Determine the (x, y) coordinate at the center of the cell enclosing the given text.  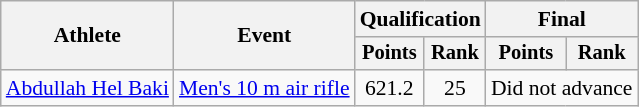
Men's 10 m air rifle (264, 88)
Abdullah Hel Baki (88, 88)
621.2 (390, 88)
25 (455, 88)
Athlete (88, 36)
Final (562, 19)
Did not advance (562, 88)
Qualification (420, 19)
Event (264, 36)
